Search for the cell housing the specified text and yield its (x, y) center coordinate. 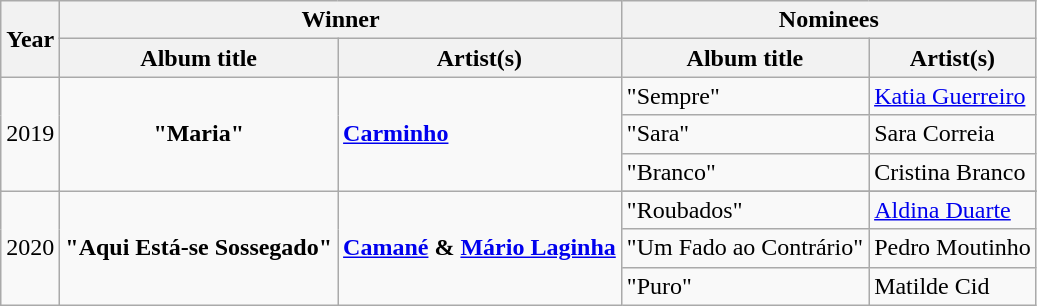
Camané & Mário Laginha (480, 248)
Winner (340, 20)
2019 (30, 134)
"Um Fado ao Contrário" (744, 248)
"Maria" (199, 134)
"Branco" (744, 172)
"Aqui Está-se Sossegado" (199, 248)
Year (30, 39)
"Roubados" (744, 210)
"Sempre" (744, 96)
Sara Correia (953, 134)
Nominees (828, 20)
"Sara" (744, 134)
Pedro Moutinho (953, 248)
2020 (30, 248)
Matilde Cid (953, 286)
"Puro" (744, 286)
Carminho (480, 134)
Katia Guerreiro (953, 96)
Cristina Branco (953, 172)
Aldina Duarte (953, 210)
